Return [X, Y] of the center of cell containing provided text 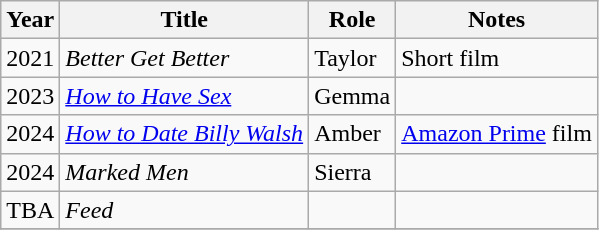
Short film [497, 58]
Better Get Better [184, 58]
How to Date Billy Walsh [184, 134]
2023 [30, 96]
Taylor [352, 58]
TBA [30, 210]
2021 [30, 58]
Year [30, 20]
Marked Men [184, 172]
Gemma [352, 96]
Title [184, 20]
Amazon Prime film [497, 134]
Role [352, 20]
Sierra [352, 172]
How to Have Sex [184, 96]
Amber [352, 134]
Feed [184, 210]
Notes [497, 20]
